Determine the (x, y) coordinate at the center of the cell enclosing the given text.  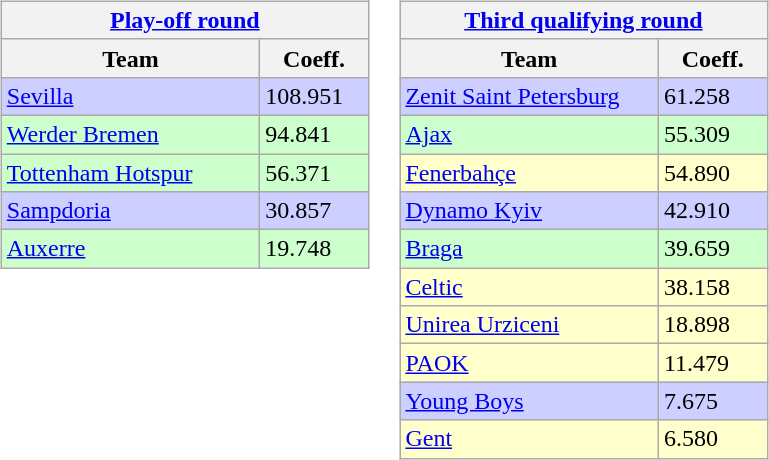
Young Boys (530, 401)
Braga (530, 249)
Werder Bremen (130, 134)
30.857 (314, 211)
Unirea Urziceni (530, 325)
39.659 (712, 249)
Zenit Saint Petersburg (530, 96)
PAOK (530, 363)
Sampdoria (130, 211)
Gent (530, 439)
38.158 (712, 287)
Sevilla (130, 96)
18.898 (712, 325)
56.371 (314, 173)
Fenerbahçe (530, 173)
11.479 (712, 363)
108.951 (314, 96)
42.910 (712, 211)
Ajax (530, 134)
94.841 (314, 134)
19.748 (314, 249)
Dynamo Kyiv (530, 211)
6.580 (712, 439)
Play-off round (184, 20)
Tottenham Hotspur (130, 173)
Celtic (530, 287)
Third qualifying round (584, 20)
55.309 (712, 134)
Auxerre (130, 249)
61.258 (712, 96)
54.890 (712, 173)
7.675 (712, 401)
